Return the [X, Y] coordinate for the center point of the cell that contains the specified text.  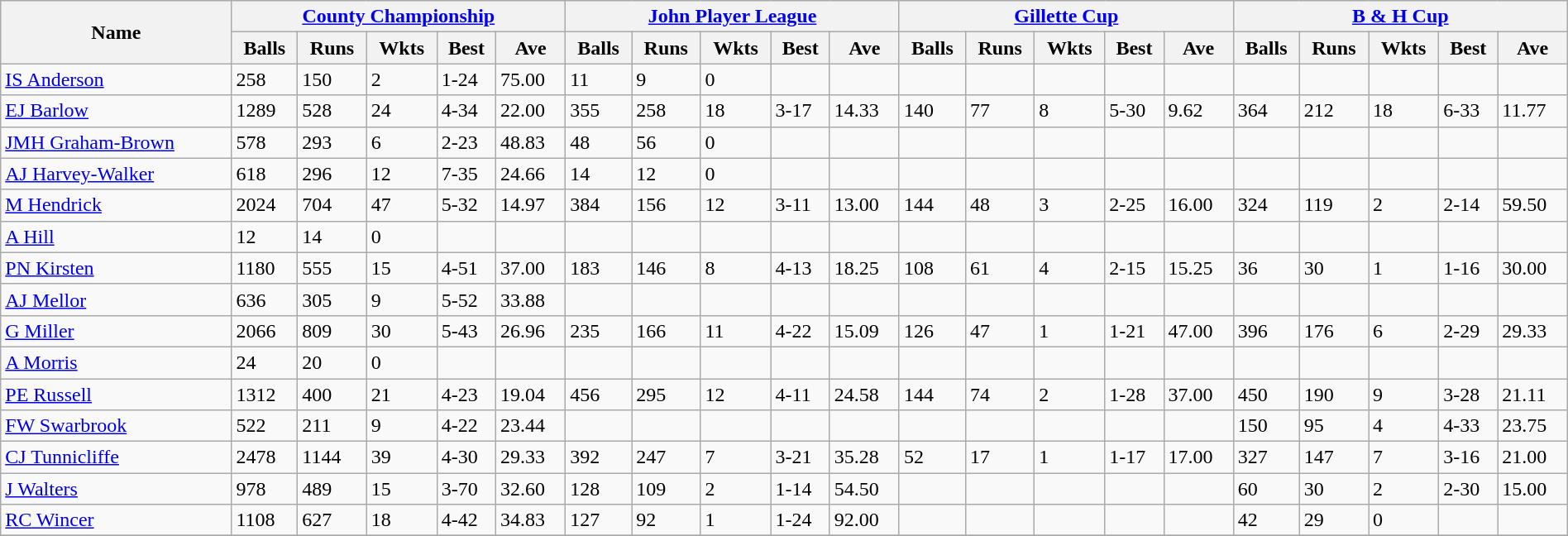
190 [1333, 395]
23.44 [530, 426]
18.25 [864, 268]
23.75 [1532, 426]
212 [1333, 111]
456 [599, 395]
22.00 [530, 111]
21 [402, 395]
2-14 [1469, 205]
4-42 [466, 520]
166 [667, 331]
324 [1266, 205]
17.00 [1198, 457]
20 [332, 362]
A Hill [116, 237]
176 [1333, 331]
26.96 [530, 331]
396 [1266, 331]
52 [932, 457]
3-17 [801, 111]
15.09 [864, 331]
PN Kirsten [116, 268]
2-23 [466, 142]
211 [332, 426]
108 [932, 268]
30.00 [1532, 268]
19.04 [530, 395]
364 [1266, 111]
JMH Graham-Brown [116, 142]
9.62 [1198, 111]
59.50 [1532, 205]
295 [667, 395]
296 [332, 174]
183 [599, 268]
4-23 [466, 395]
15.25 [1198, 268]
16.00 [1198, 205]
33.88 [530, 299]
636 [265, 299]
3-70 [466, 489]
5-52 [466, 299]
42 [1266, 520]
39 [402, 457]
3-11 [801, 205]
293 [332, 142]
1-21 [1135, 331]
32.60 [530, 489]
AJ Harvey-Walker [116, 174]
247 [667, 457]
77 [999, 111]
156 [667, 205]
G Miller [116, 331]
1312 [265, 395]
146 [667, 268]
47.00 [1198, 331]
15.00 [1532, 489]
578 [265, 142]
County Championship [399, 17]
14.97 [530, 205]
400 [332, 395]
1-28 [1135, 395]
95 [1333, 426]
24.66 [530, 174]
RC Wincer [116, 520]
75.00 [530, 79]
327 [1266, 457]
305 [332, 299]
489 [332, 489]
Gillette Cup [1066, 17]
555 [332, 268]
522 [265, 426]
14.33 [864, 111]
4-34 [466, 111]
M Hendrick [116, 205]
5-32 [466, 205]
21.11 [1532, 395]
61 [999, 268]
6-33 [1469, 111]
4-33 [1469, 426]
3-21 [801, 457]
355 [599, 111]
11.77 [1532, 111]
978 [265, 489]
36 [1266, 268]
127 [599, 520]
618 [265, 174]
56 [667, 142]
21.00 [1532, 457]
4-11 [801, 395]
29 [1333, 520]
13.00 [864, 205]
2-30 [1469, 489]
235 [599, 331]
EJ Barlow [116, 111]
1144 [332, 457]
3 [1070, 205]
IS Anderson [116, 79]
627 [332, 520]
140 [932, 111]
4-30 [466, 457]
74 [999, 395]
FW Swarbrook [116, 426]
PE Russell [116, 395]
1180 [265, 268]
109 [667, 489]
John Player League [733, 17]
126 [932, 331]
48.83 [530, 142]
J Walters [116, 489]
2478 [265, 457]
3-28 [1469, 395]
4-13 [801, 268]
1289 [265, 111]
35.28 [864, 457]
60 [1266, 489]
2024 [265, 205]
1-16 [1469, 268]
2-15 [1135, 268]
392 [599, 457]
809 [332, 331]
3-16 [1469, 457]
384 [599, 205]
119 [1333, 205]
92.00 [864, 520]
A Morris [116, 362]
CJ Tunnicliffe [116, 457]
528 [332, 111]
4-51 [466, 268]
2-25 [1135, 205]
5-43 [466, 331]
2066 [265, 331]
2-29 [1469, 331]
24.58 [864, 395]
Name [116, 32]
704 [332, 205]
34.83 [530, 520]
92 [667, 520]
1-14 [801, 489]
128 [599, 489]
147 [1333, 457]
1108 [265, 520]
B & H Cup [1400, 17]
5-30 [1135, 111]
17 [999, 457]
7-35 [466, 174]
AJ Mellor [116, 299]
450 [1266, 395]
1-17 [1135, 457]
54.50 [864, 489]
